Identify which cell holds the provided text, then report its (X, Y) central coordinate. 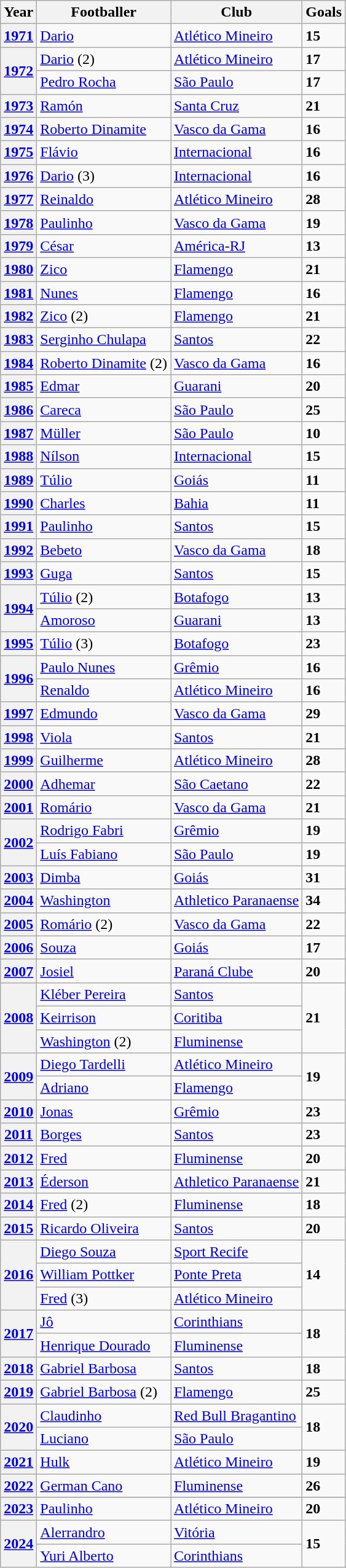
Careca (104, 410)
Pedro Rocha (104, 82)
Bahia (237, 503)
2010 (18, 1111)
Éderson (104, 1182)
1998 (18, 737)
Fred (2) (104, 1205)
Hulk (104, 1462)
América-RJ (237, 246)
1995 (18, 643)
2003 (18, 877)
Dimba (104, 877)
1993 (18, 573)
2015 (18, 1228)
Santa Cruz (237, 106)
Dario (3) (104, 176)
1980 (18, 269)
2000 (18, 784)
10 (324, 433)
1985 (18, 386)
1989 (18, 480)
2011 (18, 1135)
Rodrigo Fabri (104, 831)
2008 (18, 1017)
1997 (18, 714)
Serginho Chulapa (104, 340)
Edmar (104, 386)
Túlio (104, 480)
2002 (18, 842)
2004 (18, 901)
Washington (2) (104, 1041)
14 (324, 1275)
São Caetano (237, 784)
Adriano (104, 1088)
Claudinho (104, 1415)
1994 (18, 608)
1992 (18, 550)
1976 (18, 176)
2007 (18, 971)
Flávio (104, 152)
Josiel (104, 971)
Roberto Dinamite (104, 129)
2017 (18, 1333)
Souza (104, 947)
1971 (18, 36)
1990 (18, 503)
Year (18, 12)
1977 (18, 199)
1982 (18, 316)
2014 (18, 1205)
Edmundo (104, 714)
Coritiba (237, 1017)
1984 (18, 363)
Paraná Clube (237, 971)
Adhemar (104, 784)
Zico (104, 269)
1983 (18, 340)
Club (237, 12)
2018 (18, 1368)
Sport Recife (237, 1252)
2022 (18, 1486)
1978 (18, 222)
Keirrison (104, 1017)
Dario (104, 36)
Romário (2) (104, 924)
1973 (18, 106)
Renaldo (104, 691)
1974 (18, 129)
Borges (104, 1135)
34 (324, 901)
Fred (104, 1158)
2001 (18, 807)
2016 (18, 1275)
1999 (18, 761)
31 (324, 877)
Romário (104, 807)
29 (324, 714)
Ricardo Oliveira (104, 1228)
2020 (18, 1427)
Túlio (3) (104, 643)
Gabriel Barbosa (104, 1368)
Reinaldo (104, 199)
Jô (104, 1322)
2012 (18, 1158)
Nílson (104, 457)
Kléber Pereira (104, 994)
Paulo Nunes (104, 667)
Guga (104, 573)
German Cano (104, 1486)
Alerrandro (104, 1532)
26 (324, 1486)
Dario (2) (104, 59)
Footballer (104, 12)
2024 (18, 1544)
Diego Tardelli (104, 1065)
2023 (18, 1509)
Ponte Preta (237, 1275)
Henrique Dourado (104, 1345)
Goals (324, 12)
Luís Fabiano (104, 854)
Red Bull Bragantino (237, 1415)
Zico (2) (104, 316)
Túlio (2) (104, 597)
Viola (104, 737)
2013 (18, 1182)
Luciano (104, 1439)
Guilherme (104, 761)
1979 (18, 246)
1972 (18, 71)
César (104, 246)
Diego Souza (104, 1252)
2009 (18, 1076)
Charles (104, 503)
Yuri Alberto (104, 1556)
2019 (18, 1392)
Bebeto (104, 550)
William Pottker (104, 1275)
Amoroso (104, 620)
Gabriel Barbosa (2) (104, 1392)
Vitória (237, 1532)
Müller (104, 433)
1986 (18, 410)
Jonas (104, 1111)
1991 (18, 527)
Roberto Dinamite (2) (104, 363)
2006 (18, 947)
1996 (18, 678)
1987 (18, 433)
Ramón (104, 106)
Fred (3) (104, 1298)
1975 (18, 152)
Washington (104, 901)
2005 (18, 924)
1988 (18, 457)
Nunes (104, 293)
1981 (18, 293)
2021 (18, 1462)
